For the text-containing cell, return its midpoint in (x, y) coordinate format. 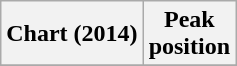
Peakposition (189, 34)
Chart (2014) (72, 34)
